Scan for the cell matching the given text and deliver its [X, Y] coordinate at center. 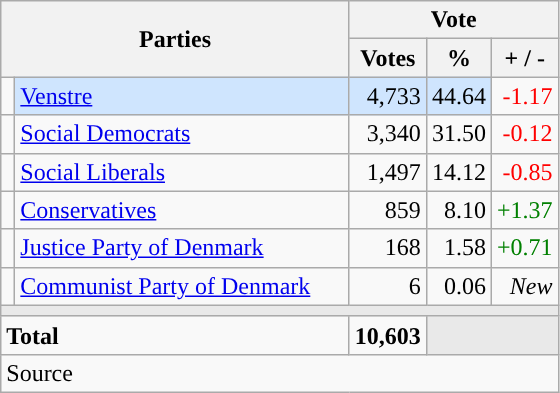
% [458, 58]
-1.17 [524, 96]
44.64 [458, 96]
Justice Party of Denmark [182, 248]
1.58 [458, 248]
168 [388, 248]
859 [388, 210]
Vote [454, 20]
New [524, 286]
Communist Party of Denmark [182, 286]
+1.37 [524, 210]
14.12 [458, 172]
10,603 [388, 335]
Conservatives [182, 210]
-0.12 [524, 134]
Parties [176, 39]
Venstre [182, 96]
3,340 [388, 134]
Votes [388, 58]
+ / - [524, 58]
Source [280, 373]
4,733 [388, 96]
+0.71 [524, 248]
31.50 [458, 134]
Total [176, 335]
-0.85 [524, 172]
1,497 [388, 172]
Social Democrats [182, 134]
0.06 [458, 286]
Social Liberals [182, 172]
6 [388, 286]
8.10 [458, 210]
